Provide the (X, Y) coordinate of the cell's center where the given text is located.  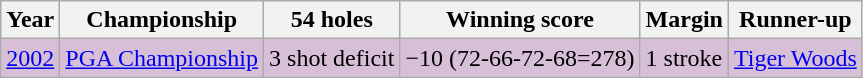
Margin (684, 20)
54 holes (332, 20)
Tiger Woods (795, 58)
−10 (72-66-72-68=278) (520, 58)
Year (30, 20)
Runner-up (795, 20)
2002 (30, 58)
Championship (162, 20)
Winning score (520, 20)
1 stroke (684, 58)
3 shot deficit (332, 58)
PGA Championship (162, 58)
